Return (X, Y) of the center of cell containing provided text 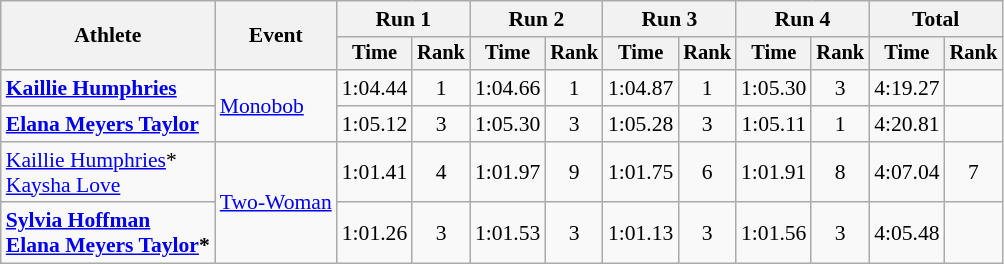
6 (707, 172)
1:04.44 (374, 88)
4:19.27 (906, 88)
Elana Meyers Taylor (108, 124)
1:01.26 (374, 234)
4:05.48 (906, 234)
1:05.12 (374, 124)
8 (840, 172)
Two-Woman (276, 203)
9 (574, 172)
1:01.41 (374, 172)
1:01.97 (508, 172)
1:01.75 (640, 172)
Run 2 (536, 19)
Sylvia HoffmanElana Meyers Taylor* (108, 234)
Run 3 (670, 19)
Monobob (276, 106)
7 (974, 172)
Event (276, 36)
1:01.91 (774, 172)
Kaillie Humphries (108, 88)
Kaillie Humphries*Kaysha Love (108, 172)
1:05.28 (640, 124)
1:01.53 (508, 234)
4:20.81 (906, 124)
Run 4 (802, 19)
Run 1 (404, 19)
1:04.87 (640, 88)
1:01.56 (774, 234)
1:01.13 (640, 234)
1:05.11 (774, 124)
1:04.66 (508, 88)
4:07.04 (906, 172)
4 (441, 172)
Athlete (108, 36)
Total (936, 19)
